Provide the (X, Y) coordinate of the cell's center where the given text is located.  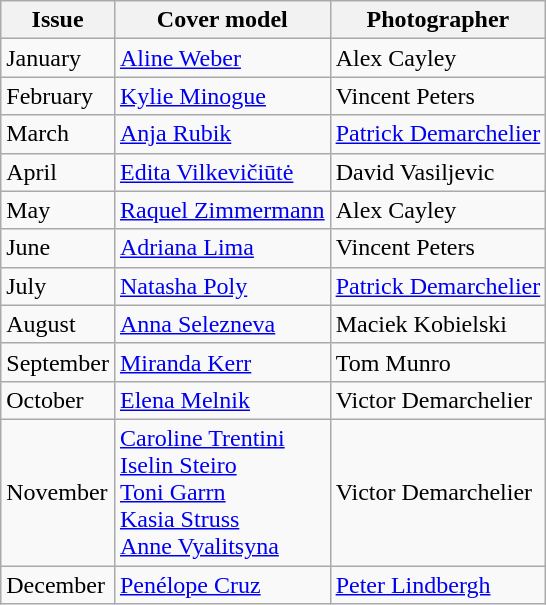
Adriana Lima (222, 248)
Aline Weber (222, 58)
September (58, 362)
May (58, 210)
January (58, 58)
Cover model (222, 20)
Anna Selezneva (222, 324)
David Vasiljevic (438, 172)
Kylie Minogue (222, 96)
Tom Munro (438, 362)
Penélope Cruz (222, 585)
Caroline TrentiniIselin SteiroToni GarrnKasia StrussAnne Vyalitsyna (222, 492)
Miranda Kerr (222, 362)
Anja Rubik (222, 134)
June (58, 248)
Raquel Zimmermann (222, 210)
Issue (58, 20)
August (58, 324)
April (58, 172)
Edita Vilkevičiūtė (222, 172)
October (58, 400)
March (58, 134)
July (58, 286)
December (58, 585)
Peter Lindbergh (438, 585)
November (58, 492)
Photographer (438, 20)
Natasha Poly (222, 286)
February (58, 96)
Elena Melnik (222, 400)
Maciek Kobielski (438, 324)
